Locate the cell with the specified text and output its (X, Y) center coordinate. 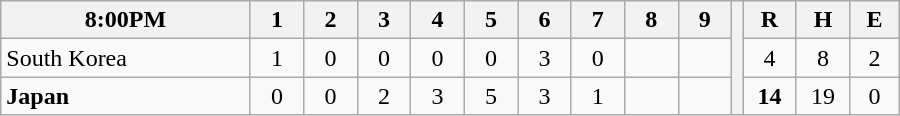
14 (770, 96)
8:00PM (126, 20)
19 (823, 96)
9 (704, 20)
7 (598, 20)
6 (544, 20)
Japan (126, 96)
E (874, 20)
South Korea (126, 58)
R (770, 20)
H (823, 20)
